Provide the [x, y] coordinate of the cell's center where the given text is located.  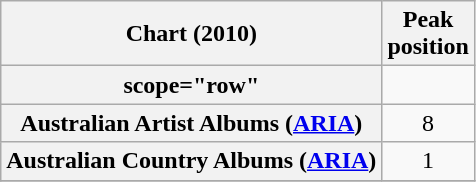
8 [428, 123]
Australian Country Albums (ARIA) [192, 161]
scope="row" [192, 85]
Chart (2010) [192, 34]
Peakposition [428, 34]
1 [428, 161]
Australian Artist Albums (ARIA) [192, 123]
